Find where the given text appears and provide that cell's center as [x, y] coordinate. 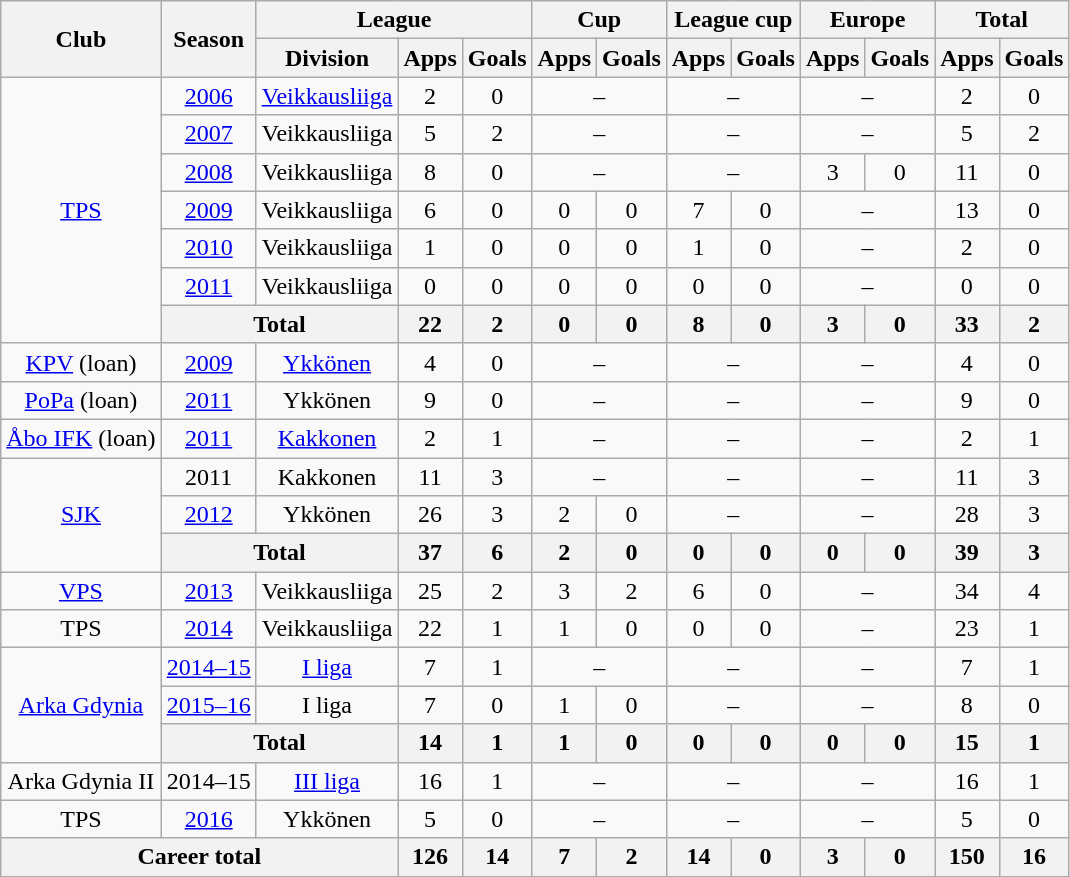
Club [81, 39]
Europe [867, 20]
Division [327, 58]
23 [967, 629]
2010 [208, 248]
2014 [208, 629]
34 [967, 591]
2016 [208, 819]
2012 [208, 515]
Arka Gdynia [81, 705]
13 [967, 210]
Season [208, 39]
150 [967, 857]
15 [967, 743]
39 [967, 553]
28 [967, 515]
37 [430, 553]
PoPa (loan) [81, 400]
Cup [599, 20]
25 [430, 591]
2013 [208, 591]
VPS [81, 591]
SJK [81, 515]
2008 [208, 172]
KPV (loan) [81, 362]
126 [430, 857]
III liga [327, 781]
2015–16 [208, 705]
2007 [208, 134]
League [394, 20]
Åbo IFK (loan) [81, 438]
2006 [208, 96]
League cup [733, 20]
33 [967, 324]
26 [430, 515]
Arka Gdynia II [81, 781]
Career total [200, 857]
